Capture the cell that displays the provided text and extract its [x, y] central coordinate. 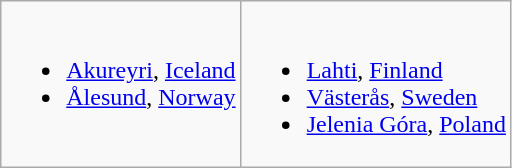
Akureyri, Iceland Ålesund, Norway [121, 84]
Lahti, Finland Västerås, Sweden Jelenia Góra, Poland [376, 84]
